Identify which cell holds the provided text, then report its [X, Y] central coordinate. 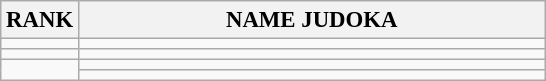
RANK [40, 20]
NAME JUDOKA [312, 20]
